Locate the cell with the specified text and output its (X, Y) center coordinate. 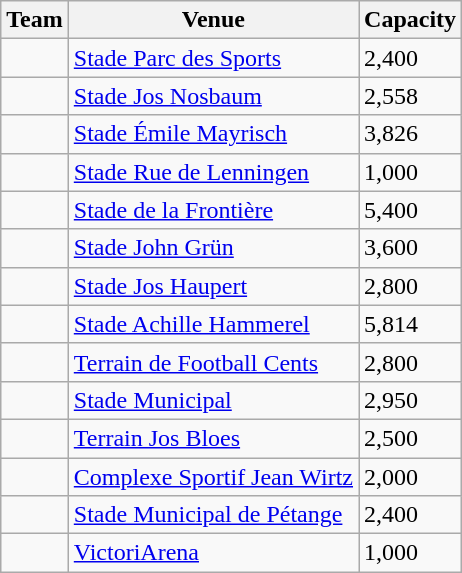
5,814 (410, 324)
Stade Rue de Lenningen (213, 172)
Stade John Grün (213, 248)
Stade Municipal de Pétange (213, 515)
Terrain de Football Cents (213, 362)
Stade Achille Hammerel (213, 324)
2,500 (410, 438)
Complexe Sportif Jean Wirtz (213, 477)
Venue (213, 20)
Stade Jos Nosbaum (213, 96)
Team (35, 20)
VictoriArena (213, 553)
5,400 (410, 210)
Stade Émile Mayrisch (213, 134)
Stade Municipal (213, 400)
3,600 (410, 248)
3,826 (410, 134)
Terrain Jos Bloes (213, 438)
2,950 (410, 400)
2,000 (410, 477)
2,558 (410, 96)
Stade Parc des Sports (213, 58)
Capacity (410, 20)
Stade de la Frontière (213, 210)
Stade Jos Haupert (213, 286)
